Search for the cell housing the specified text and yield its [X, Y] center coordinate. 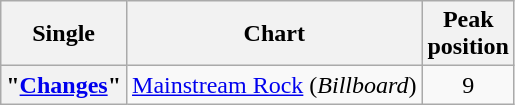
Chart [274, 34]
Mainstream Rock (Billboard) [274, 85]
Peakposition [468, 34]
9 [468, 85]
"Changes" [64, 85]
Single [64, 34]
